Provide the [x, y] coordinate of the cell's center where the given text is located.  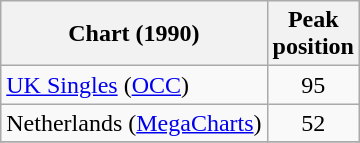
52 [313, 123]
95 [313, 85]
Chart (1990) [134, 34]
Netherlands (MegaCharts) [134, 123]
UK Singles (OCC) [134, 85]
Peakposition [313, 34]
